Extract the (X, Y) coordinate from the center of the cell holding the provided text.  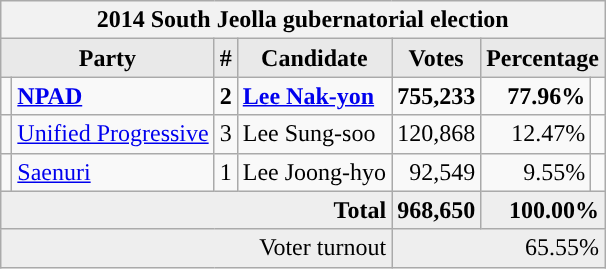
12.47% (536, 134)
65.55% (498, 248)
755,233 (436, 96)
9.55% (536, 172)
# (226, 58)
120,868 (436, 134)
Candidate (314, 58)
77.96% (536, 96)
100.00% (543, 210)
Unified Progressive (113, 134)
Lee Joong-hyo (314, 172)
1 (226, 172)
2014 South Jeolla gubernatorial election (303, 20)
Lee Sung-soo (314, 134)
3 (226, 134)
Lee Nak-yon (314, 96)
Total (196, 210)
92,549 (436, 172)
2 (226, 96)
Party (108, 58)
NPAD (113, 96)
Percentage (543, 58)
968,650 (436, 210)
Saenuri (113, 172)
Votes (436, 58)
Voter turnout (196, 248)
